Capture the cell that displays the provided text and extract its [x, y] central coordinate. 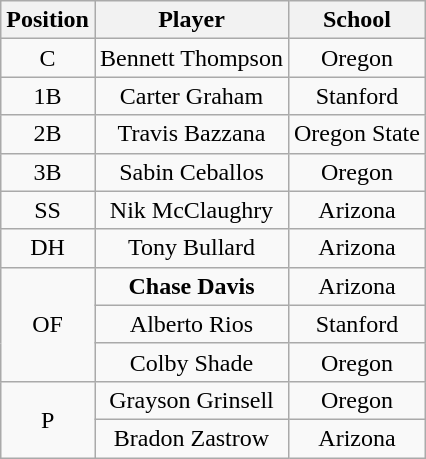
Chase Davis [191, 286]
DH [48, 248]
C [48, 58]
3B [48, 172]
School [356, 20]
Player [191, 20]
Nik McClaughry [191, 210]
Bradon Zastrow [191, 438]
1B [48, 96]
Travis Bazzana [191, 134]
Sabin Ceballos [191, 172]
Grayson Grinsell [191, 400]
Tony Bullard [191, 248]
Oregon State [356, 134]
Colby Shade [191, 362]
P [48, 419]
SS [48, 210]
Bennett Thompson [191, 58]
OF [48, 324]
Alberto Rios [191, 324]
Position [48, 20]
Carter Graham [191, 96]
2B [48, 134]
